Extract the (x, y) coordinate from the center of the cell holding the provided text.  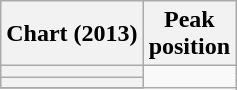
Peakposition (189, 34)
Chart (2013) (72, 34)
